Scan for the cell matching the given text and deliver its (X, Y) coordinate at center. 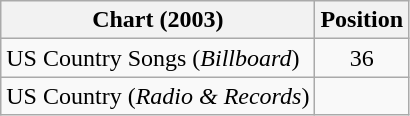
US Country Songs (Billboard) (158, 58)
Position (362, 20)
Chart (2003) (158, 20)
US Country (Radio & Records) (158, 96)
36 (362, 58)
